Scan for the cell matching the given text and deliver its (x, y) coordinate at center. 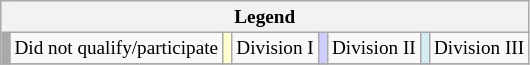
Division II (374, 48)
Did not qualify/participate (116, 48)
Division I (275, 48)
Division III (478, 48)
Legend (265, 17)
